Capture the cell that displays the provided text and extract its [x, y] central coordinate. 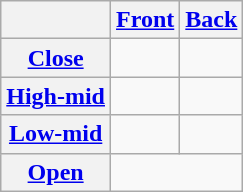
Open [56, 172]
Back [212, 20]
Front [146, 20]
Close [56, 58]
High-mid [56, 96]
Low-mid [56, 134]
